For the text-containing cell, return its midpoint in [x, y] coordinate format. 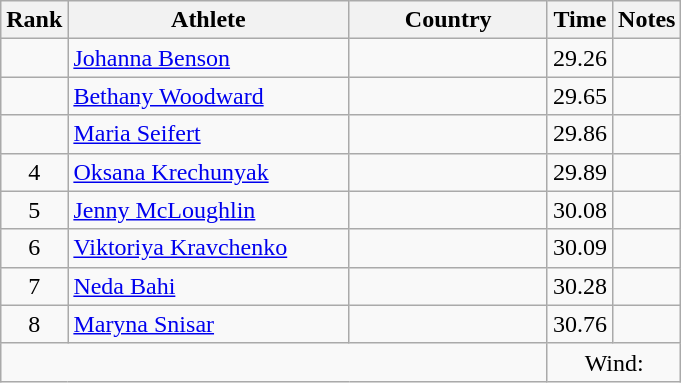
30.08 [580, 210]
29.89 [580, 172]
Bethany Woodward [208, 96]
30.76 [580, 324]
Viktoriya Kravchenko [208, 248]
Jenny McLoughlin [208, 210]
5 [34, 210]
Maryna Snisar [208, 324]
Athlete [208, 20]
Maria Seifert [208, 134]
4 [34, 172]
Rank [34, 20]
29.26 [580, 58]
Notes [647, 20]
Neda Bahi [208, 286]
Wind: [614, 362]
8 [34, 324]
Time [580, 20]
30.09 [580, 248]
7 [34, 286]
Country [448, 20]
29.65 [580, 96]
29.86 [580, 134]
Johanna Benson [208, 58]
Oksana Krechunyak [208, 172]
6 [34, 248]
30.28 [580, 286]
